Capture the cell that displays the provided text and extract its (X, Y) central coordinate. 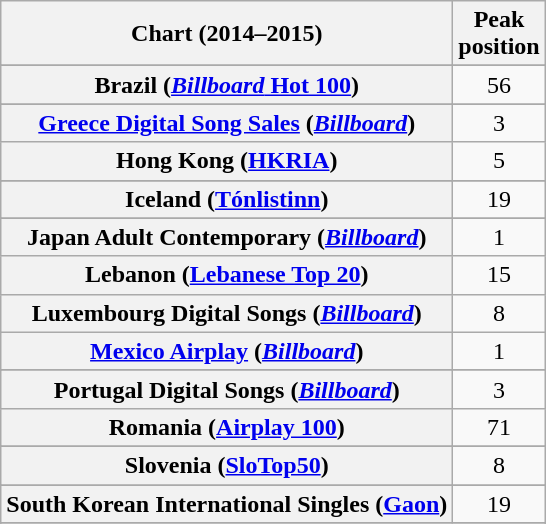
South Korean International Singles (Gaon) (227, 503)
5 (499, 161)
Slovenia (SloTop50) (227, 465)
56 (499, 85)
Chart (2014–2015) (227, 34)
Romania (Airplay 100) (227, 427)
Lebanon (Lebanese Top 20) (227, 275)
15 (499, 275)
Iceland (Tónlistinn) (227, 199)
Japan Adult Contemporary (Billboard) (227, 237)
Luxembourg Digital Songs (Billboard) (227, 313)
Greece Digital Song Sales (Billboard) (227, 123)
Mexico Airplay (Billboard) (227, 351)
Brazil (Billboard Hot 100) (227, 85)
Hong Kong (HKRIA) (227, 161)
Peakposition (499, 34)
Portugal Digital Songs (Billboard) (227, 389)
71 (499, 427)
